Extract the [X, Y] coordinate from the center of the cell holding the provided text.  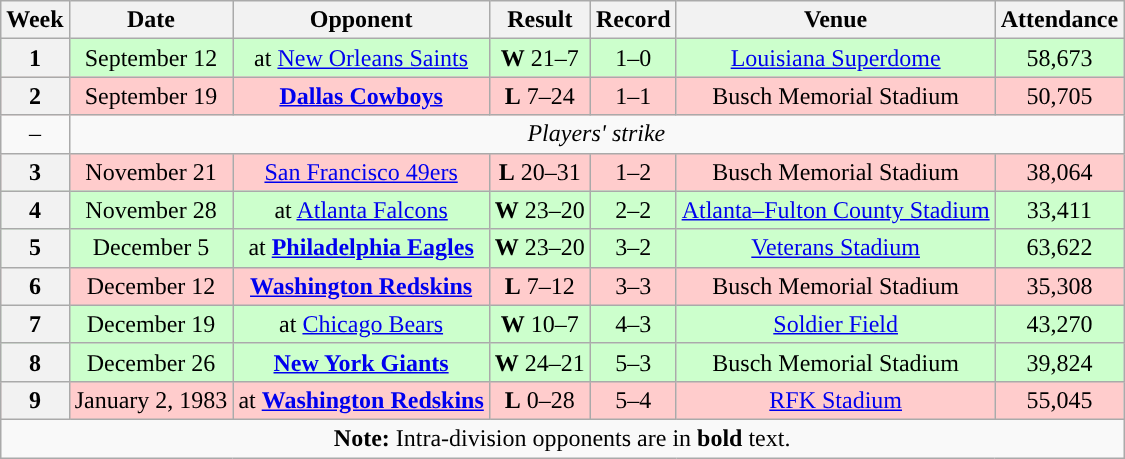
5–3 [633, 362]
55,045 [1059, 400]
– [35, 134]
Record [633, 20]
6 [35, 286]
November 21 [151, 172]
Opponent [361, 20]
Venue [836, 20]
Louisiana Superdome [836, 58]
September 19 [151, 96]
1 [35, 58]
3–3 [633, 286]
San Francisco 49ers [361, 172]
5–4 [633, 400]
9 [35, 400]
at Washington Redskins [361, 400]
L 20–31 [540, 172]
Soldier Field [836, 324]
50,705 [1059, 96]
December 26 [151, 362]
58,673 [1059, 58]
43,270 [1059, 324]
Players' strike [596, 134]
1–1 [633, 96]
4–3 [633, 324]
1–0 [633, 58]
4 [35, 210]
Veterans Stadium [836, 248]
1–2 [633, 172]
L 7–12 [540, 286]
December 5 [151, 248]
Atlanta–Fulton County Stadium [836, 210]
Date [151, 20]
Attendance [1059, 20]
New York Giants [361, 362]
2–2 [633, 210]
39,824 [1059, 362]
8 [35, 362]
L 0–28 [540, 400]
35,308 [1059, 286]
7 [35, 324]
at Chicago Bears [361, 324]
November 28 [151, 210]
W 21–7 [540, 58]
at Atlanta Falcons [361, 210]
5 [35, 248]
Note: Intra-division opponents are in bold text. [562, 438]
63,622 [1059, 248]
3–2 [633, 248]
RFK Stadium [836, 400]
January 2, 1983 [151, 400]
3 [35, 172]
Washington Redskins [361, 286]
Week [35, 20]
at Philadelphia Eagles [361, 248]
Dallas Cowboys [361, 96]
38,064 [1059, 172]
Result [540, 20]
W 24–21 [540, 362]
December 12 [151, 286]
December 19 [151, 324]
September 12 [151, 58]
L 7–24 [540, 96]
W 10–7 [540, 324]
2 [35, 96]
33,411 [1059, 210]
at New Orleans Saints [361, 58]
